Extract the [X, Y] coordinate from the center of the cell holding the provided text.  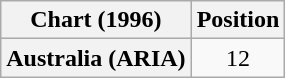
12 [238, 58]
Position [238, 20]
Australia (ARIA) [96, 58]
Chart (1996) [96, 20]
